Locate the cell with the specified text and output its (x, y) center coordinate. 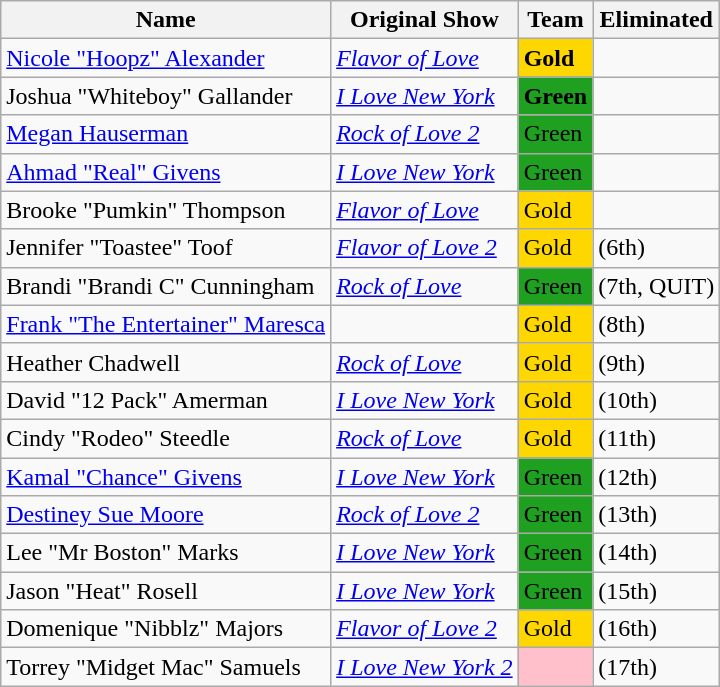
Kamal "Chance" Givens (166, 477)
(17th) (656, 667)
Joshua "Whiteboy" Gallander (166, 96)
Nicole "Hoopz" Alexander (166, 58)
Torrey "Midget Mac" Samuels (166, 667)
Jason "Heat" Rosell (166, 591)
(10th) (656, 400)
Original Show (425, 20)
Megan Hauserman (166, 134)
Frank "The Entertainer" Maresca (166, 324)
(12th) (656, 477)
(8th) (656, 324)
(11th) (656, 438)
(13th) (656, 515)
(15th) (656, 591)
Domenique "Nibblz" Majors (166, 629)
Eliminated (656, 20)
Heather Chadwell (166, 362)
(16th) (656, 629)
Cindy "Rodeo" Steedle (166, 438)
(14th) (656, 553)
Name (166, 20)
Brandi "Brandi C" Cunningham (166, 286)
Team (556, 20)
Jennifer "Toastee" Toof (166, 248)
(7th, QUIT) (656, 286)
Destiney Sue Moore (166, 515)
Brooke "Pumkin" Thompson (166, 210)
I Love New York 2 (425, 667)
Lee "Mr Boston" Marks (166, 553)
(9th) (656, 362)
(6th) (656, 248)
David "12 Pack" Amerman (166, 400)
Ahmad "Real" Givens (166, 172)
